For the text-containing cell, return its midpoint in (X, Y) coordinate format. 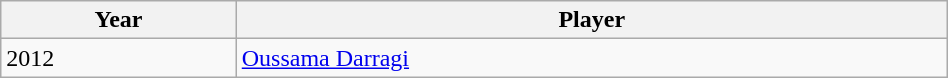
2012 (118, 58)
Year (118, 20)
Oussama Darragi (592, 58)
Player (592, 20)
